Output the (x, y) coordinate of the center of the cell containing the given text.  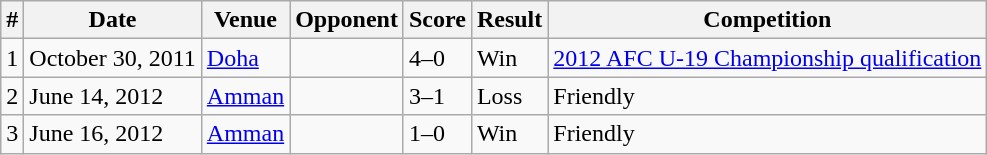
October 30, 2011 (112, 58)
3–1 (437, 96)
June 14, 2012 (112, 96)
June 16, 2012 (112, 134)
Competition (768, 20)
Venue (245, 20)
2012 AFC U-19 Championship qualification (768, 58)
# (12, 20)
Opponent (347, 20)
Doha (245, 58)
Score (437, 20)
4–0 (437, 58)
Result (509, 20)
1 (12, 58)
1–0 (437, 134)
Loss (509, 96)
Date (112, 20)
3 (12, 134)
2 (12, 96)
